Pinpoint the cell where the given text exists, returning its [x, y] midpoint coordinate. 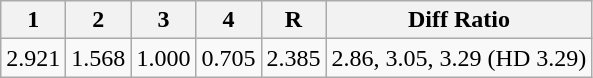
0.705 [228, 58]
Diff Ratio [459, 20]
1.568 [98, 58]
2.921 [34, 58]
2 [98, 20]
R [294, 20]
1.000 [164, 58]
3 [164, 20]
1 [34, 20]
2.385 [294, 58]
2.86, 3.05, 3.29 (HD 3.29) [459, 58]
4 [228, 20]
